Extract the [X, Y] coordinate from the center of the cell holding the provided text.  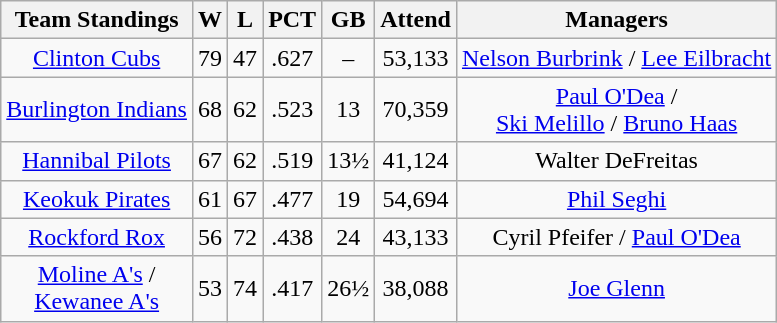
Rockford Rox [97, 237]
19 [348, 199]
.627 [292, 58]
Managers [616, 20]
61 [210, 199]
26½ [348, 288]
L [246, 20]
Nelson Burbrink / Lee Eilbracht [616, 58]
13 [348, 110]
43,133 [416, 237]
Hannibal Pilots [97, 161]
W [210, 20]
24 [348, 237]
.523 [292, 110]
56 [210, 237]
.477 [292, 199]
Phil Seghi [616, 199]
Keokuk Pirates [97, 199]
Team Standings [97, 20]
GB [348, 20]
.438 [292, 237]
– [348, 58]
72 [246, 237]
Joe Glenn [616, 288]
13½ [348, 161]
Paul O'Dea /Ski Melillo / Bruno Haas [616, 110]
70,359 [416, 110]
41,124 [416, 161]
53,133 [416, 58]
.519 [292, 161]
54,694 [416, 199]
74 [246, 288]
.417 [292, 288]
Walter DeFreitas [616, 161]
PCT [292, 20]
68 [210, 110]
47 [246, 58]
79 [210, 58]
Cyril Pfeifer / Paul O'Dea [616, 237]
Attend [416, 20]
53 [210, 288]
Moline A's / Kewanee A's [97, 288]
38,088 [416, 288]
Burlington Indians [97, 110]
Clinton Cubs [97, 58]
